Provide the (X, Y) coordinate of the cell's center where the given text is located.  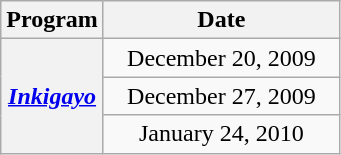
Date (221, 20)
Inkigayo (52, 96)
January 24, 2010 (221, 134)
Program (52, 20)
December 20, 2009 (221, 58)
December 27, 2009 (221, 96)
